Output the (x, y) coordinate of the center of the cell containing the given text.  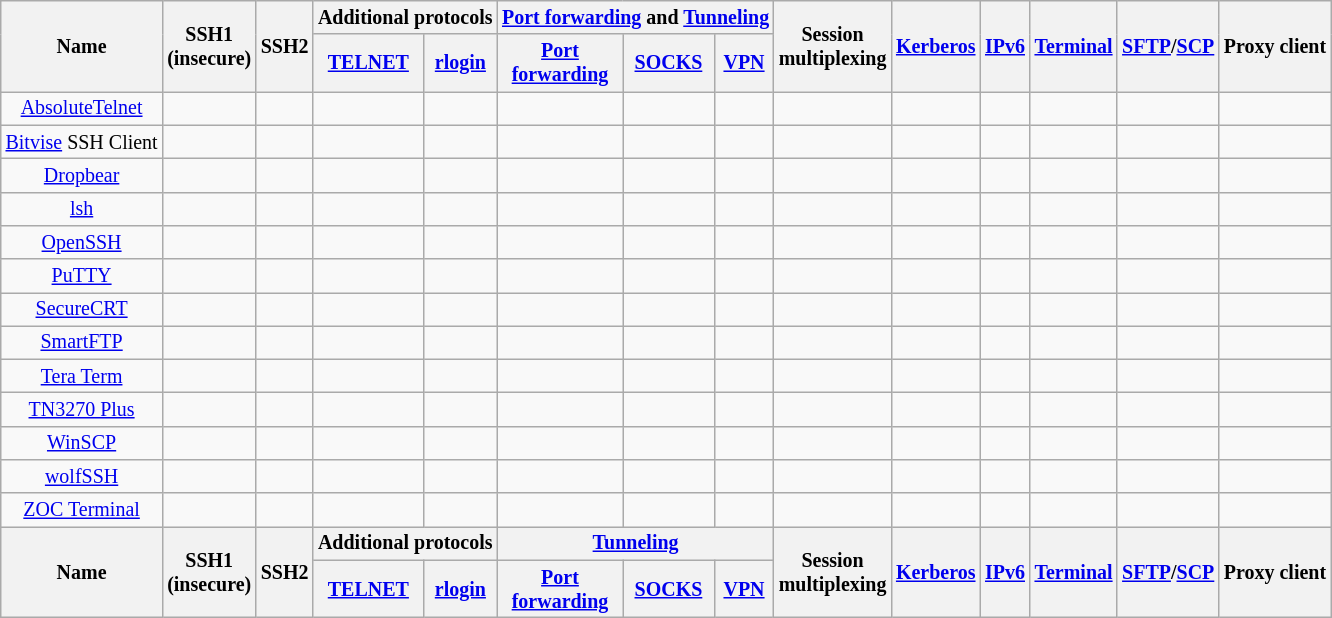
PuTTY (82, 276)
lsh (82, 208)
SecureCRT (82, 310)
Tera Term (82, 376)
Bitvise SSH Client (82, 142)
OpenSSH (82, 242)
SmartFTP (82, 342)
AbsoluteTelnet (82, 108)
Port forwarding and Tunneling (636, 18)
wolfSSH (82, 476)
TN3270 Plus (82, 410)
Tunneling (636, 544)
Dropbear (82, 176)
ZOC Terminal (82, 510)
WinSCP (82, 444)
